Return the (x, y) coordinate for the center point of the cell that contains the specified text.  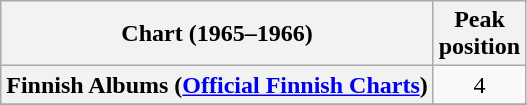
Finnish Albums (Official Finnish Charts) (217, 85)
4 (479, 85)
Peak position (479, 34)
Chart (1965–1966) (217, 34)
